Extract the (X, Y) coordinate from the center of the cell holding the provided text.  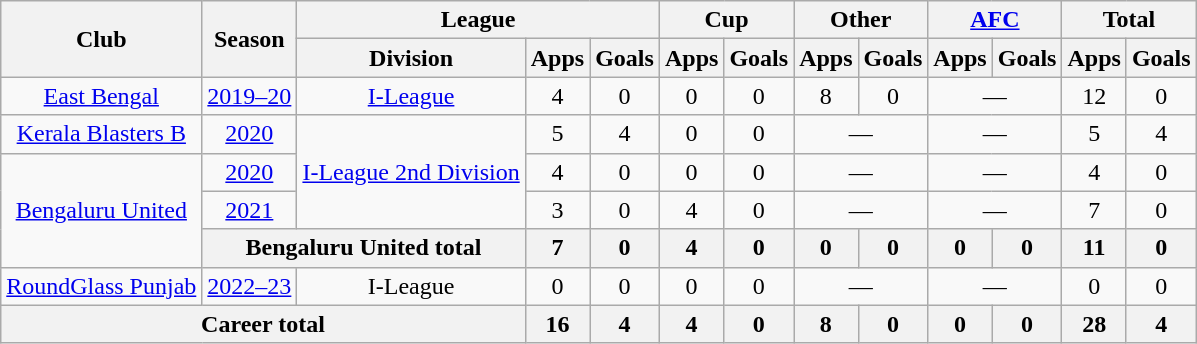
Bengaluru United total (364, 248)
RoundGlass Punjab (102, 286)
AFC (995, 20)
Cup (726, 20)
2019–20 (250, 96)
Career total (263, 324)
3 (557, 210)
Bengaluru United (102, 210)
Club (102, 39)
League (478, 20)
Other (861, 20)
Kerala Blasters B (102, 134)
28 (1094, 324)
Season (250, 39)
Division (411, 58)
2021 (250, 210)
11 (1094, 248)
16 (557, 324)
Total (1129, 20)
2022–23 (250, 286)
12 (1094, 96)
I-League 2nd Division (411, 172)
East Bengal (102, 96)
